Extract the (X, Y) coordinate from the center of the cell holding the provided text.  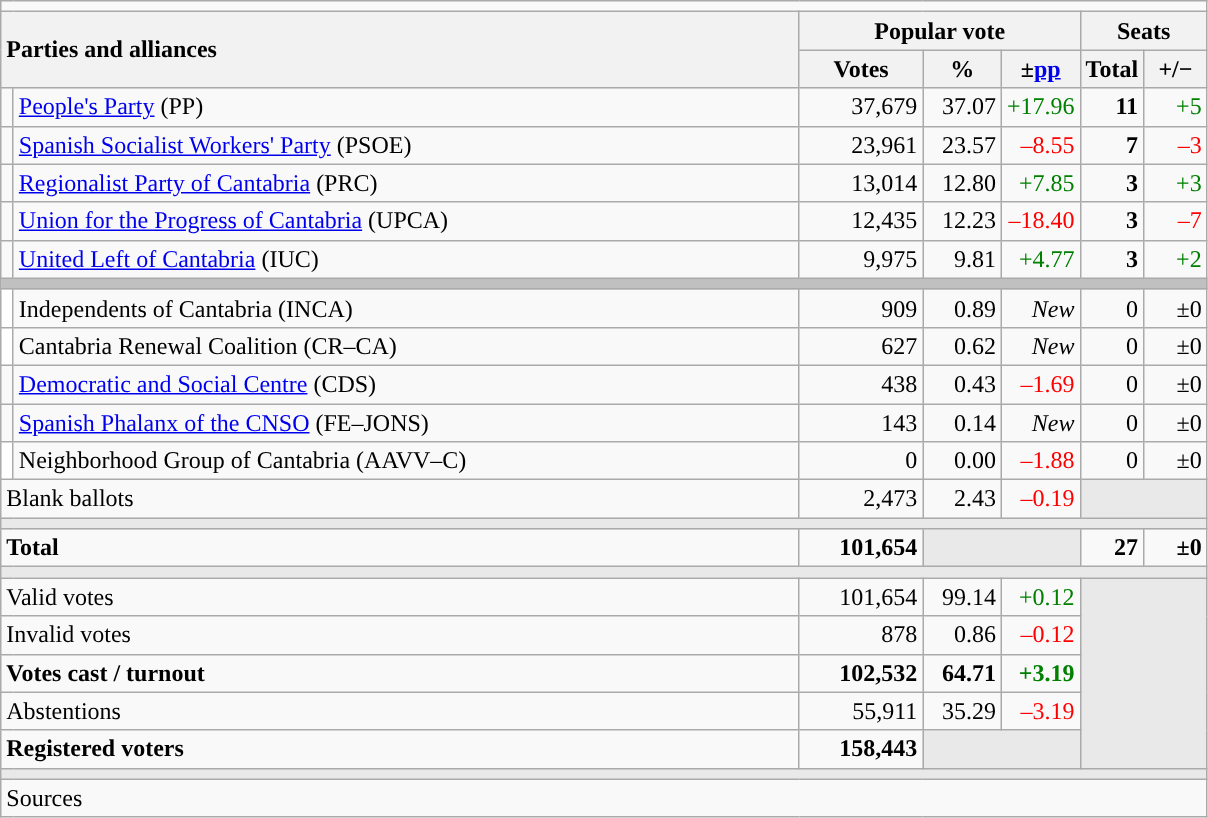
0.14 (962, 423)
0.86 (962, 635)
–1.69 (1040, 384)
13,014 (861, 183)
102,532 (861, 673)
Neighborhood Group of Cantabria (AAVV–C) (406, 461)
–18.40 (1040, 221)
+2 (1176, 259)
64.71 (962, 673)
37.07 (962, 107)
+7.85 (1040, 183)
9,975 (861, 259)
+4.77 (1040, 259)
+17.96 (1040, 107)
878 (861, 635)
+3.19 (1040, 673)
Invalid votes (400, 635)
+0.12 (1040, 597)
Popular vote (940, 31)
12,435 (861, 221)
+3 (1176, 183)
+/− (1176, 69)
United Left of Cantabria (IUC) (406, 259)
2.43 (962, 499)
+5 (1176, 107)
0.43 (962, 384)
12.23 (962, 221)
–7 (1176, 221)
Abstentions (400, 711)
Spanish Phalanx of the CNSO (FE–JONS) (406, 423)
27 (1112, 548)
Votes (861, 69)
–1.88 (1040, 461)
11 (1112, 107)
–0.19 (1040, 499)
Cantabria Renewal Coalition (CR–CA) (406, 346)
People's Party (PP) (406, 107)
–3 (1176, 145)
23.57 (962, 145)
Democratic and Social Centre (CDS) (406, 384)
±pp (1040, 69)
143 (861, 423)
Independents of Cantabria (INCA) (406, 308)
Regionalist Party of Cantabria (PRC) (406, 183)
Blank ballots (400, 499)
Seats (1144, 31)
–8.55 (1040, 145)
Union for the Progress of Cantabria (UPCA) (406, 221)
% (962, 69)
9.81 (962, 259)
Registered voters (400, 749)
627 (861, 346)
0.62 (962, 346)
Valid votes (400, 597)
Spanish Socialist Workers' Party (PSOE) (406, 145)
438 (861, 384)
35.29 (962, 711)
0.00 (962, 461)
7 (1112, 145)
2,473 (861, 499)
55,911 (861, 711)
0.89 (962, 308)
Sources (604, 798)
909 (861, 308)
37,679 (861, 107)
–3.19 (1040, 711)
158,443 (861, 749)
99.14 (962, 597)
–0.12 (1040, 635)
23,961 (861, 145)
12.80 (962, 183)
Parties and alliances (400, 50)
Votes cast / turnout (400, 673)
